Provide the (X, Y) coordinate of the cell's center where the given text is located.  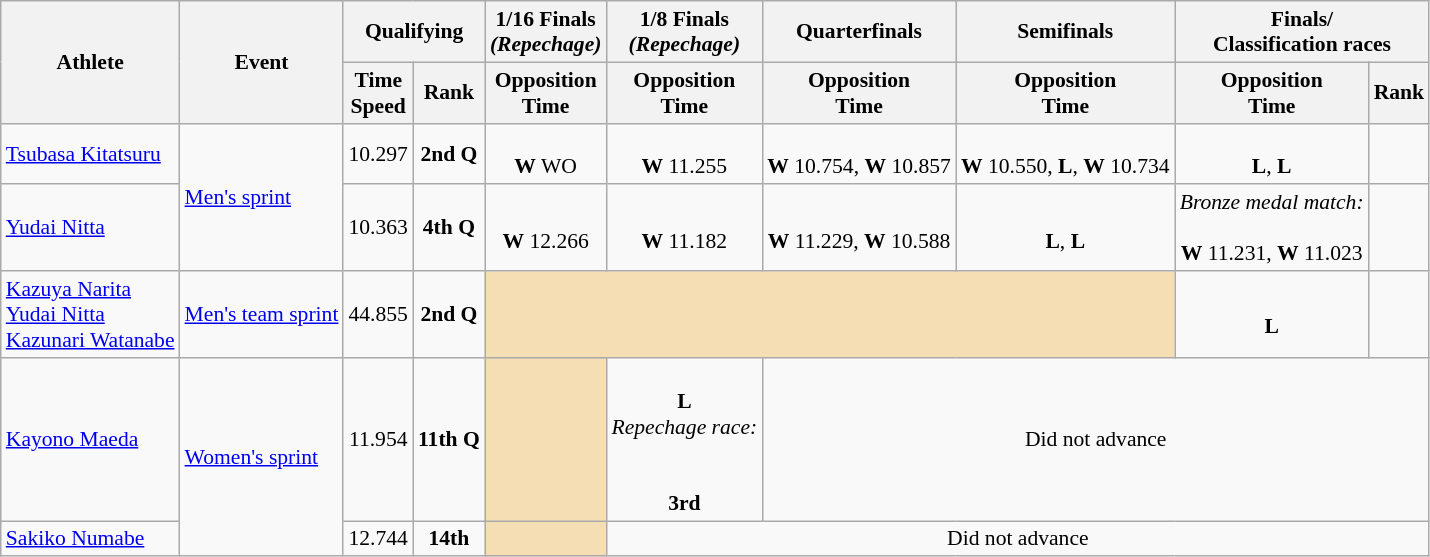
Women's sprint (262, 458)
W 11.255 (684, 154)
Men's sprint (262, 197)
14th (449, 539)
Men's team sprint (262, 314)
W WO (546, 154)
LRepechage race:3rd (684, 440)
10.363 (378, 228)
W 10.754, W 10.857 (859, 154)
W 12.266 (546, 228)
TimeSpeed (378, 92)
Kayono Maeda (90, 440)
Event (262, 62)
4th Q (449, 228)
Athlete (90, 62)
W 11.182 (684, 228)
1/8 Finals(Repechage) (684, 32)
W 10.550, L, W 10.734 (1066, 154)
11th Q (449, 440)
Qualifying (414, 32)
Yudai Nitta (90, 228)
Finals/Classification races (1302, 32)
Quarterfinals (859, 32)
Bronze medal match:W 11.231, W 11.023 (1272, 228)
Tsubasa Kitatsuru (90, 154)
12.744 (378, 539)
10.297 (378, 154)
W 11.229, W 10.588 (859, 228)
L (1272, 314)
44.855 (378, 314)
11.954 (378, 440)
Sakiko Numabe (90, 539)
Kazuya NaritaYudai NittaKazunari Watanabe (90, 314)
Semifinals (1066, 32)
1/16 Finals(Repechage) (546, 32)
